Search for the cell housing the specified text and yield its [X, Y] center coordinate. 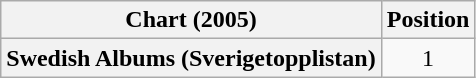
Swedish Albums (Sverigetopplistan) [191, 58]
Chart (2005) [191, 20]
Position [428, 20]
1 [428, 58]
